From the cell containing the given text, extract its center point as (x, y) coordinate. 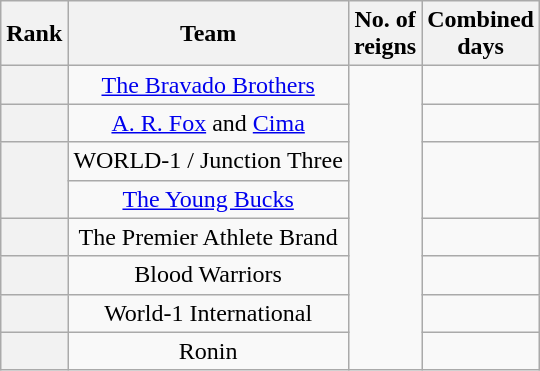
Team (208, 34)
Combineddays (481, 34)
The Premier Athlete Brand (208, 237)
A. R. Fox and Cima (208, 123)
The Young Bucks (208, 199)
WORLD-1 / Junction Three (208, 161)
Blood Warriors (208, 275)
Ronin (208, 351)
No. ofreigns (384, 34)
The Bravado Brothers (208, 85)
World-1 International (208, 313)
Rank (34, 34)
